Output the [X, Y] coordinate of the center of the cell containing the given text.  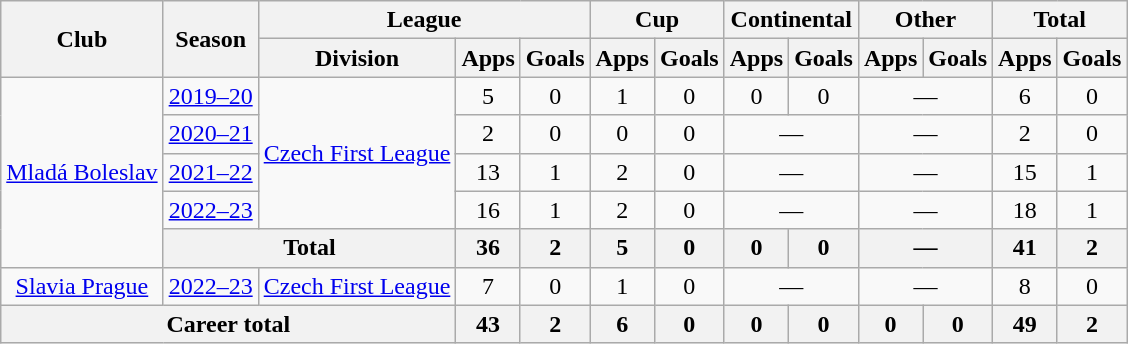
43 [488, 324]
13 [488, 172]
2021–22 [210, 172]
Other [925, 20]
18 [1025, 210]
2020–21 [210, 134]
Slavia Prague [82, 286]
8 [1025, 286]
36 [488, 248]
16 [488, 210]
7 [488, 286]
2019–20 [210, 96]
Cup [657, 20]
League [424, 20]
49 [1025, 324]
Career total [228, 324]
Continental [791, 20]
Season [210, 39]
15 [1025, 172]
Mladá Boleslav [82, 172]
Division [357, 58]
41 [1025, 248]
Club [82, 39]
